Return the [X, Y] coordinate for the center point of the cell that contains the specified text.  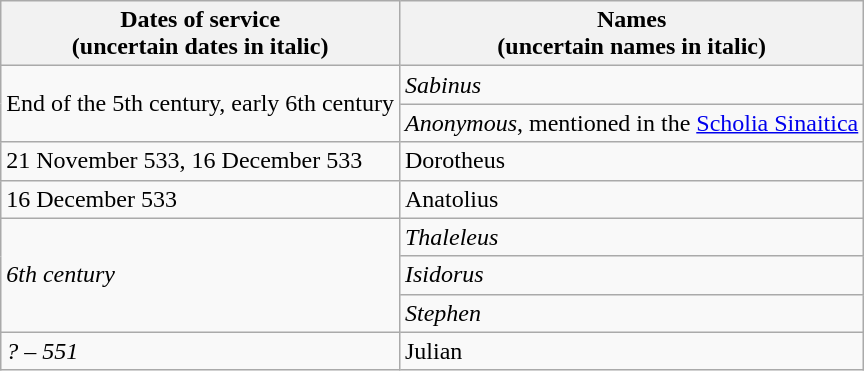
Dorotheus [631, 161]
Anonymous, mentioned in the Scholia Sinaitica [631, 123]
? – 551 [200, 351]
End of the 5th century, early 6th century [200, 104]
Isidorus [631, 275]
Names(uncertain names in italic) [631, 34]
Sabinus [631, 85]
Thaleleus [631, 237]
6th century [200, 275]
Anatolius [631, 199]
21 November 533, 16 December 533 [200, 161]
16 December 533 [200, 199]
Julian [631, 351]
Stephen [631, 313]
Dates of service(uncertain dates in italic) [200, 34]
